Return the (x, y) coordinate for the center point of the cell that contains the specified text.  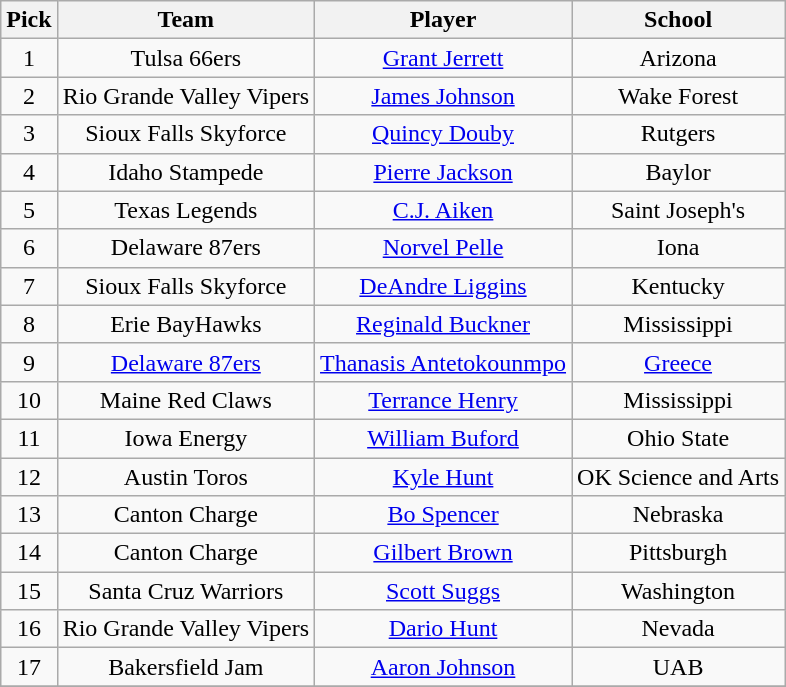
Bo Spencer (444, 515)
Rutgers (678, 134)
Arizona (678, 58)
Saint Joseph's (678, 210)
15 (29, 591)
Erie BayHawks (186, 324)
Terrance Henry (444, 400)
Pierre Jackson (444, 172)
8 (29, 324)
Pittsburgh (678, 553)
Pick (29, 20)
Bakersfield Jam (186, 667)
3 (29, 134)
C.J. Aiken (444, 210)
Texas Legends (186, 210)
Ohio State (678, 438)
Quincy Douby (444, 134)
Team (186, 20)
Iona (678, 248)
Washington (678, 591)
Kyle Hunt (444, 477)
Norvel Pelle (444, 248)
4 (29, 172)
Player (444, 20)
Maine Red Claws (186, 400)
DeAndre Liggins (444, 286)
16 (29, 629)
School (678, 20)
UAB (678, 667)
7 (29, 286)
Greece (678, 362)
9 (29, 362)
Santa Cruz Warriors (186, 591)
Dario Hunt (444, 629)
Reginald Buckner (444, 324)
10 (29, 400)
OK Science and Arts (678, 477)
Kentucky (678, 286)
James Johnson (444, 96)
Gilbert Brown (444, 553)
17 (29, 667)
11 (29, 438)
Tulsa 66ers (186, 58)
Aaron Johnson (444, 667)
2 (29, 96)
Wake Forest (678, 96)
Nebraska (678, 515)
13 (29, 515)
Thanasis Antetokounmpo (444, 362)
Grant Jerrett (444, 58)
William Buford (444, 438)
Iowa Energy (186, 438)
Baylor (678, 172)
14 (29, 553)
Scott Suggs (444, 591)
1 (29, 58)
Nevada (678, 629)
Austin Toros (186, 477)
6 (29, 248)
5 (29, 210)
Idaho Stampede (186, 172)
12 (29, 477)
